Identify which cell holds the provided text, then report its (X, Y) central coordinate. 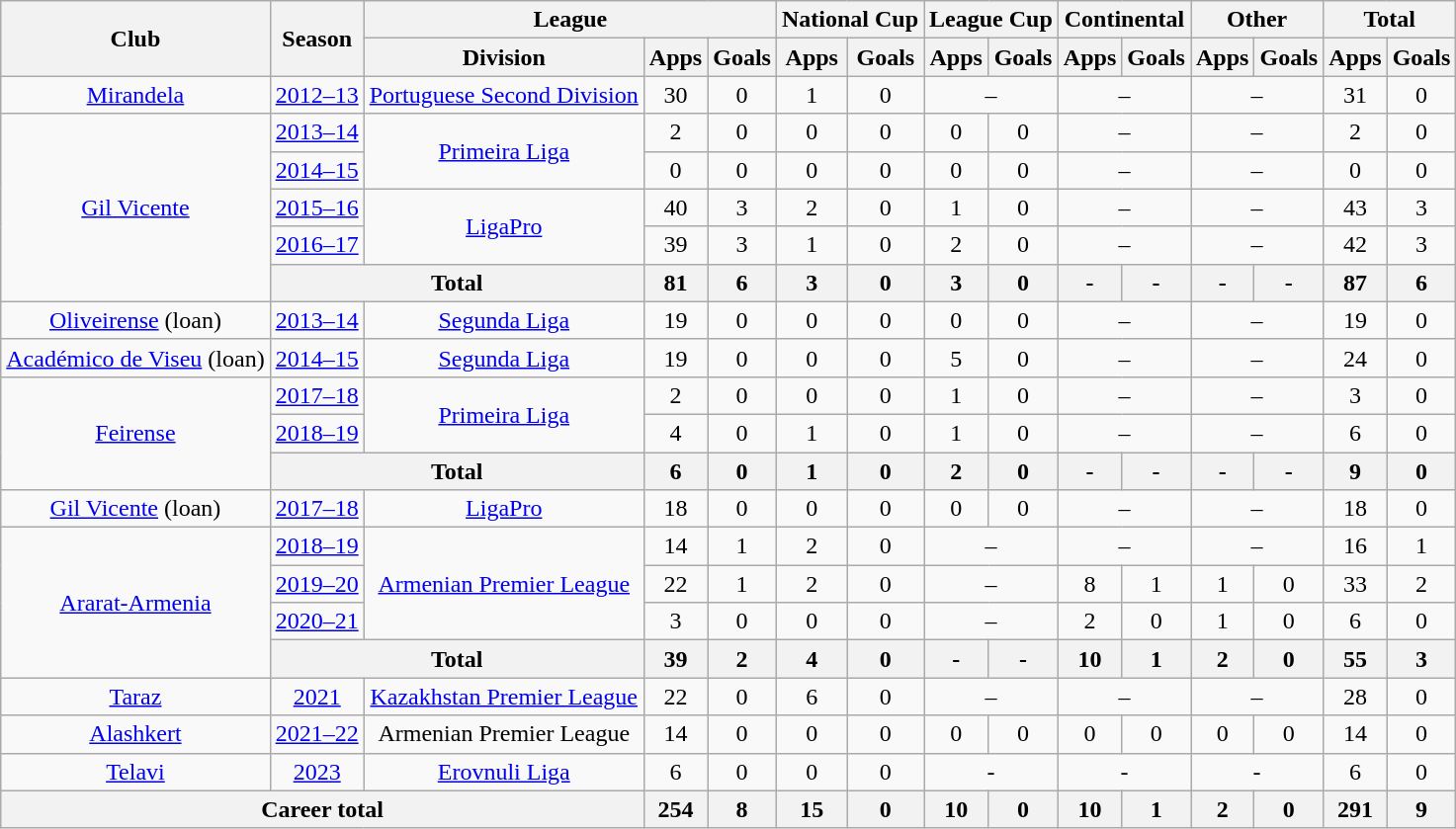
Club (135, 39)
87 (1355, 283)
2020–21 (316, 622)
Kazakhstan Premier League (504, 697)
2016–17 (316, 245)
Portuguese Second Division (504, 95)
Continental (1124, 20)
2019–20 (316, 584)
15 (812, 809)
Mirandela (135, 95)
254 (675, 809)
2023 (316, 772)
5 (957, 358)
Taraz (135, 697)
291 (1355, 809)
2021 (316, 697)
28 (1355, 697)
Telavi (135, 772)
League (569, 20)
31 (1355, 95)
40 (675, 207)
Gil Vicente (loan) (135, 509)
Feirense (135, 433)
Career total (322, 809)
Gil Vicente (135, 207)
30 (675, 95)
2021–22 (316, 734)
Other (1256, 20)
55 (1355, 659)
Oliveirense (loan) (135, 320)
Académico de Viseu (loan) (135, 358)
National Cup (850, 20)
Season (316, 39)
42 (1355, 245)
24 (1355, 358)
81 (675, 283)
2012–13 (316, 95)
Erovnuli Liga (504, 772)
Division (504, 57)
Alashkert (135, 734)
16 (1355, 546)
33 (1355, 584)
43 (1355, 207)
2015–16 (316, 207)
Ararat-Armenia (135, 603)
League Cup (991, 20)
